Determine the [x, y] coordinate at the center of the cell enclosing the given text.  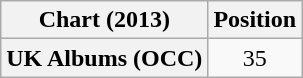
UK Albums (OCC) [104, 58]
35 [255, 58]
Position [255, 20]
Chart (2013) [104, 20]
